Output the (X, Y) coordinate of the center of the cell containing the given text.  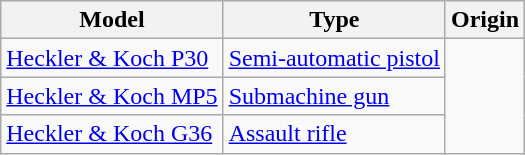
Type (334, 20)
Origin (484, 20)
Heckler & Koch MP5 (112, 96)
Model (112, 20)
Submachine gun (334, 96)
Heckler & Koch G36 (112, 134)
Heckler & Koch P30 (112, 58)
Assault rifle (334, 134)
Semi-automatic pistol (334, 58)
